Extract the (x, y) coordinate from the center of the cell holding the provided text.  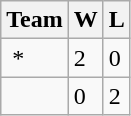
* (35, 58)
L (116, 20)
Team (35, 20)
W (86, 20)
